Extract the (X, Y) coordinate from the center of the cell holding the provided text.  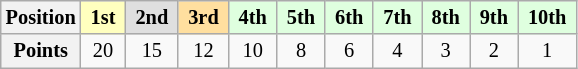
6th (349, 17)
8 (301, 51)
7th (397, 17)
10 (253, 51)
1 (547, 51)
3rd (203, 17)
2nd (152, 17)
10th (547, 17)
1st (104, 17)
Position (41, 17)
6 (349, 51)
Points (41, 51)
15 (152, 51)
4th (253, 17)
5th (301, 17)
9th (494, 17)
3 (446, 51)
8th (446, 17)
4 (397, 51)
20 (104, 51)
2 (494, 51)
12 (203, 51)
